Extract the [x, y] coordinate from the center of the cell holding the provided text.  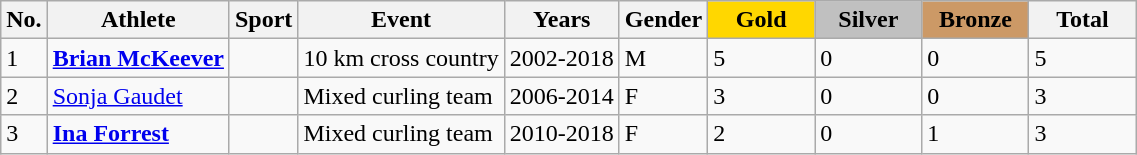
Silver [868, 20]
Gold [762, 20]
Athlete [138, 20]
2006-2014 [562, 96]
Gender [663, 20]
Ina Forrest [138, 134]
Event [401, 20]
Bronze [976, 20]
Years [562, 20]
2010-2018 [562, 134]
Total [1082, 20]
Sonja Gaudet [138, 96]
M [663, 58]
Brian McKeever [138, 58]
10 km cross country [401, 58]
2002-2018 [562, 58]
Sport [263, 20]
No. [24, 20]
